Pinpoint the cell where the given text exists, returning its (x, y) midpoint coordinate. 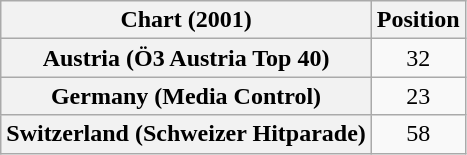
Chart (2001) (186, 20)
Position (418, 20)
Germany (Media Control) (186, 96)
58 (418, 134)
23 (418, 96)
Switzerland (Schweizer Hitparade) (186, 134)
32 (418, 58)
Austria (Ö3 Austria Top 40) (186, 58)
